From the cell containing the given text, extract its center point as (X, Y) coordinate. 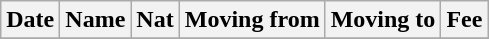
Date (30, 20)
Nat (155, 20)
Moving to (383, 20)
Moving from (252, 20)
Name (96, 20)
Fee (464, 20)
